Output the [x, y] coordinate of the center of the cell containing the given text.  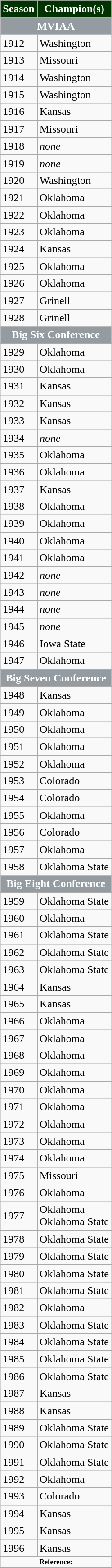
1978 [19, 1239]
1962 [19, 952]
1952 [19, 764]
1946 [19, 644]
1942 [19, 575]
1929 [19, 352]
Big Seven Conference [56, 678]
1986 [19, 1376]
1920 [19, 180]
1963 [19, 969]
1980 [19, 1273]
1953 [19, 781]
1975 [19, 1175]
1996 [19, 1548]
1970 [19, 1090]
1972 [19, 1124]
1944 [19, 609]
1912 [19, 43]
1984 [19, 1342]
1994 [19, 1513]
1966 [19, 1021]
1983 [19, 1325]
1958 [19, 867]
1914 [19, 78]
1935 [19, 455]
1928 [19, 318]
1960 [19, 918]
1930 [19, 369]
1993 [19, 1496]
1989 [19, 1428]
1977 [19, 1216]
1976 [19, 1193]
1965 [19, 1004]
Big Six Conference [56, 335]
1919 [19, 163]
1915 [19, 95]
1969 [19, 1073]
1923 [19, 232]
1956 [19, 832]
1964 [19, 987]
1992 [19, 1479]
1982 [19, 1307]
1948 [19, 695]
1916 [19, 112]
1951 [19, 746]
Champion(s) [74, 9]
1954 [19, 798]
Season [19, 9]
1918 [19, 146]
1938 [19, 507]
1933 [19, 421]
1979 [19, 1256]
1927 [19, 301]
1968 [19, 1056]
1959 [19, 901]
1931 [19, 386]
1957 [19, 850]
OklahomaOklahoma State [74, 1216]
1941 [19, 558]
1943 [19, 592]
1937 [19, 489]
1974 [19, 1158]
1945 [19, 626]
1955 [19, 815]
1917 [19, 129]
1961 [19, 935]
1995 [19, 1531]
1926 [19, 283]
1950 [19, 729]
1939 [19, 524]
1913 [19, 60]
Big Eight Conference [56, 884]
1981 [19, 1290]
1924 [19, 249]
Reference: [56, 1562]
1936 [19, 472]
1949 [19, 712]
1932 [19, 403]
1973 [19, 1141]
1967 [19, 1038]
1990 [19, 1445]
1921 [19, 197]
1991 [19, 1462]
1987 [19, 1394]
1925 [19, 266]
Iowa State [74, 644]
1947 [19, 661]
1922 [19, 215]
1985 [19, 1359]
MVIAA [56, 26]
1988 [19, 1411]
1971 [19, 1107]
1934 [19, 438]
1940 [19, 541]
